Search for the cell housing the specified text and yield its [x, y] center coordinate. 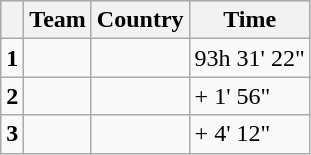
+ 1' 56" [250, 96]
1 [12, 58]
Team [58, 20]
Time [250, 20]
3 [12, 134]
Country [140, 20]
+ 4' 12" [250, 134]
93h 31' 22" [250, 58]
2 [12, 96]
